For the text-containing cell, return its midpoint in (X, Y) coordinate format. 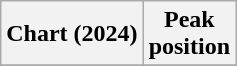
Peakposition (189, 34)
Chart (2024) (72, 34)
